Provide the [x, y] coordinate of the cell's center where the given text is located.  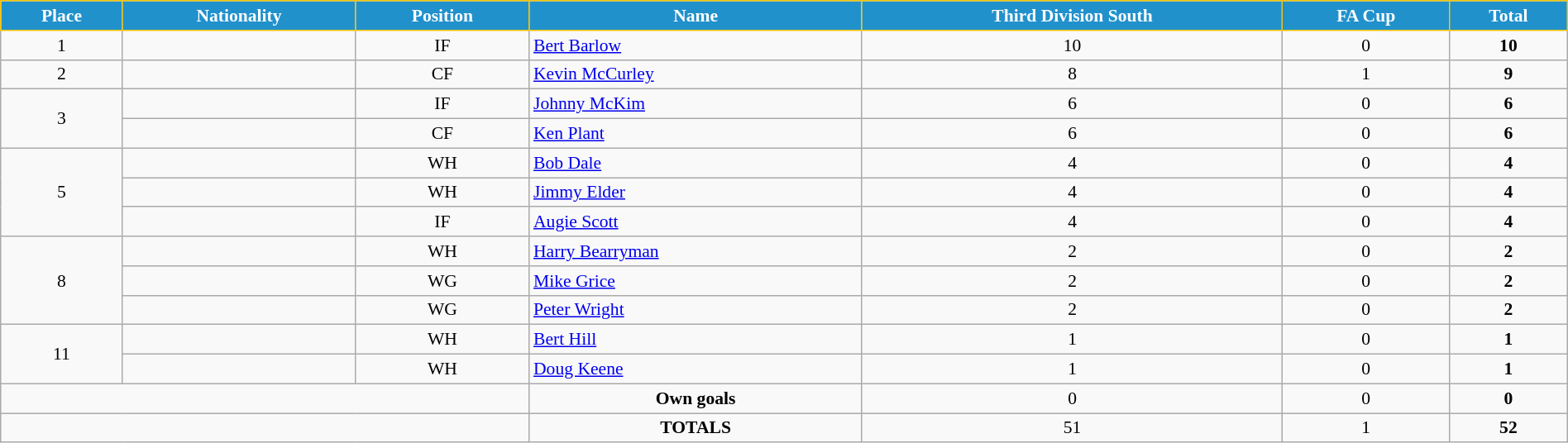
Kevin McCurley [696, 74]
Bob Dale [696, 163]
TOTALS [696, 428]
Own goals [696, 398]
Johnny McKim [696, 104]
Third Division South [1072, 16]
11 [61, 354]
Bert Barlow [696, 45]
Bert Hill [696, 340]
Total [1508, 16]
Ken Plant [696, 134]
Harry Bearryman [696, 251]
Doug Keene [696, 369]
Name [696, 16]
Position [442, 16]
Peter Wright [696, 310]
3 [61, 119]
FA Cup [1366, 16]
5 [61, 192]
9 [1508, 74]
Augie Scott [696, 222]
Mike Grice [696, 281]
52 [1508, 428]
51 [1072, 428]
Jimmy Elder [696, 193]
Place [61, 16]
Nationality [239, 16]
